Detect which cell encompasses the target text, then output its [X, Y] center coordinate. 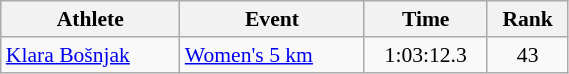
Klara Bošnjak [90, 55]
Athlete [90, 19]
43 [528, 55]
Women's 5 km [272, 55]
Time [426, 19]
1:03:12.3 [426, 55]
Event [272, 19]
Rank [528, 19]
